Locate the cell with the specified text and output its [x, y] center coordinate. 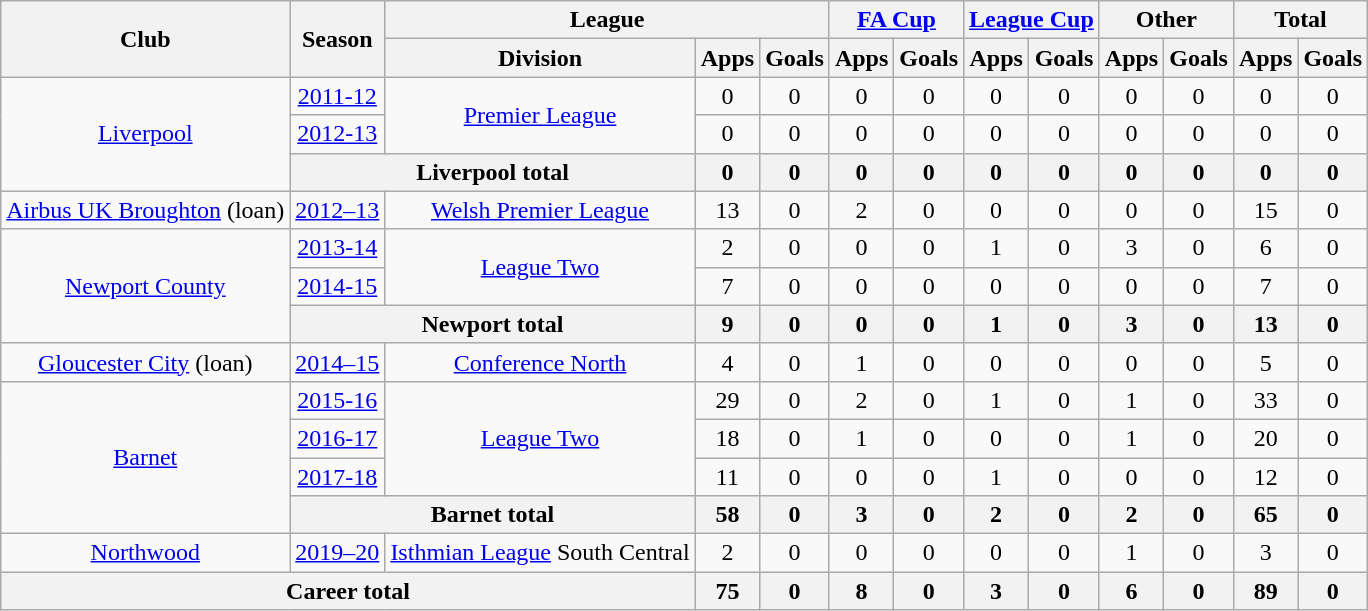
20 [1265, 438]
Total [1300, 20]
11 [727, 477]
Gloucester City (loan) [146, 362]
9 [727, 324]
2013-14 [338, 248]
Newport County [146, 286]
12 [1265, 477]
Other [1166, 20]
2014–15 [338, 362]
Welsh Premier League [540, 210]
75 [727, 591]
4 [727, 362]
29 [727, 400]
Club [146, 39]
33 [1265, 400]
2019–20 [338, 553]
Premier League [540, 115]
Airbus UK Broughton (loan) [146, 210]
League [608, 20]
2015-16 [338, 400]
89 [1265, 591]
2017-18 [338, 477]
Conference North [540, 362]
League Cup [1032, 20]
2011-12 [338, 96]
Barnet total [492, 515]
Liverpool [146, 134]
18 [727, 438]
Barnet [146, 457]
Division [540, 58]
2016-17 [338, 438]
15 [1265, 210]
2014-15 [338, 286]
2012–13 [338, 210]
2012-13 [338, 134]
FA Cup [896, 20]
Season [338, 39]
Northwood [146, 553]
Liverpool total [492, 172]
8 [861, 591]
Newport total [492, 324]
58 [727, 515]
Career total [348, 591]
Isthmian League South Central [540, 553]
5 [1265, 362]
65 [1265, 515]
